From the cell containing the given text, extract its center point as [X, Y] coordinate. 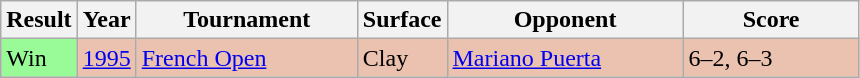
6–2, 6–3 [771, 58]
Mariano Puerta [565, 58]
Clay [402, 58]
Surface [402, 20]
Win [39, 58]
Result [39, 20]
Score [771, 20]
1995 [106, 58]
French Open [246, 58]
Tournament [246, 20]
Year [106, 20]
Opponent [565, 20]
